For the text-containing cell, return its midpoint in [X, Y] coordinate format. 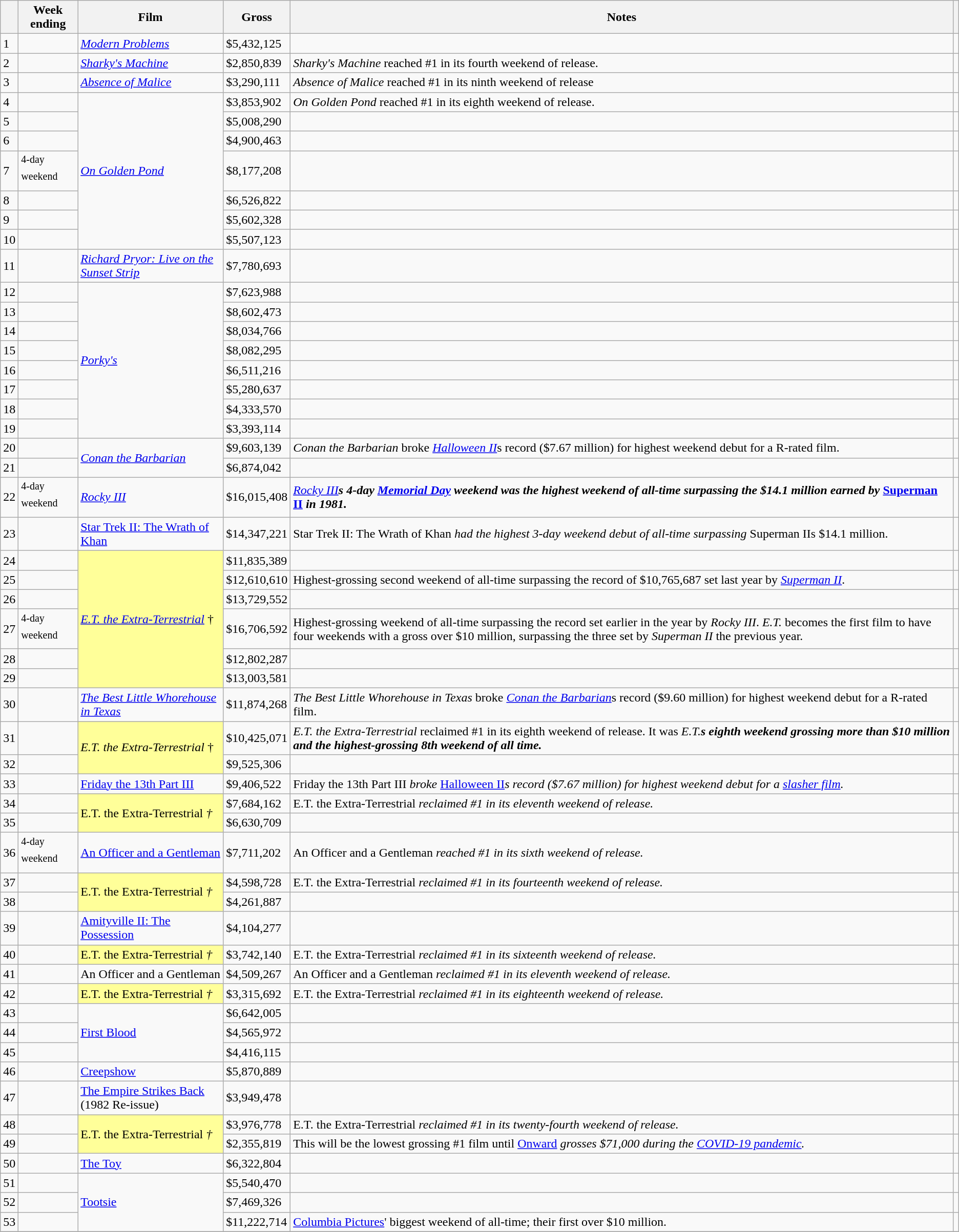
E.T. the Extra-Terrestrial reclaimed #1 in its eleventh weekend of release. [622, 803]
45 [9, 1052]
$5,507,123 [257, 239]
Columbia Pictures' biggest weekend of all-time; their first over $10 million. [622, 1222]
$3,853,902 [257, 102]
26 [9, 599]
$11,222,714 [257, 1222]
$16,015,408 [257, 497]
44 [9, 1032]
The Best Little Whorehouse in Texas broke Conan the Barbarians record ($9.60 million) for highest weekend debut for a R-rated film. [622, 705]
Rocky III [151, 497]
32 [9, 764]
$3,976,778 [257, 1124]
This will be the lowest grossing #1 film until Onward grosses $71,000 during the COVID-19 pandemic. [622, 1144]
3 [9, 82]
Conan the Barbarian broke Halloween IIs record ($7.67 million) for highest weekend debut for a R-rated film. [622, 448]
The Best Little Whorehouse in Texas [151, 705]
$7,623,988 [257, 292]
39 [9, 928]
$8,082,295 [257, 351]
E.T. the Extra-Terrestrial reclaimed #1 in its sixteenth weekend of release. [622, 954]
6 [9, 141]
Notes [622, 17]
Tootsie [151, 1202]
$5,540,470 [257, 1183]
$2,355,819 [257, 1144]
42 [9, 993]
$7,469,326 [257, 1202]
35 [9, 823]
Highest-grossing second weekend of all-time surpassing the record of $10,765,687 set last year by Superman II. [622, 580]
The Empire Strikes Back (1982 Re-issue) [151, 1098]
$11,874,268 [257, 705]
50 [9, 1163]
Week ending [48, 17]
4 [9, 102]
Creepshow [151, 1072]
Conan the Barbarian [151, 458]
$7,711,202 [257, 853]
$9,525,306 [257, 764]
27 [9, 629]
On Golden Pond [151, 171]
33 [9, 784]
$12,610,610 [257, 580]
$10,425,071 [257, 738]
$6,630,709 [257, 823]
30 [9, 705]
$14,347,221 [257, 534]
$4,598,728 [257, 882]
$5,602,328 [257, 220]
Absence of Malice [151, 82]
Amityville II: The Possession [151, 928]
$4,509,267 [257, 974]
E.T. the Extra-Terrestrial reclaimed #1 in its twenty-fourth weekend of release. [622, 1124]
Film [151, 17]
$6,322,804 [257, 1163]
7 [9, 171]
An Officer and a Gentleman reclaimed #1 in its eleventh weekend of release. [622, 974]
$5,870,889 [257, 1072]
$6,642,005 [257, 1013]
41 [9, 974]
$13,729,552 [257, 599]
53 [9, 1222]
29 [9, 678]
$6,526,822 [257, 200]
9 [9, 220]
$12,802,287 [257, 659]
$7,780,693 [257, 265]
$3,315,692 [257, 993]
43 [9, 1013]
$11,835,389 [257, 560]
$4,900,463 [257, 141]
12 [9, 292]
21 [9, 468]
$4,333,570 [257, 409]
$9,603,139 [257, 448]
$5,008,290 [257, 121]
37 [9, 882]
Star Trek II: The Wrath of Khan had the highest 3-day weekend debut of all-time surpassing Superman IIs $14.1 million. [622, 534]
28 [9, 659]
$7,684,162 [257, 803]
Sharky's Machine [151, 63]
E.T. the Extra-Terrestrial reclaimed #1 in its eighteenth weekend of release. [622, 993]
40 [9, 954]
1 [9, 44]
Star Trek II: The Wrath of Khan [151, 534]
51 [9, 1183]
$8,034,766 [257, 331]
49 [9, 1144]
19 [9, 429]
34 [9, 803]
52 [9, 1202]
$4,416,115 [257, 1052]
8 [9, 200]
$13,003,581 [257, 678]
Friday the 13th Part III [151, 784]
$9,406,522 [257, 784]
$5,280,637 [257, 390]
18 [9, 409]
$2,850,839 [257, 63]
$6,511,216 [257, 370]
31 [9, 738]
11 [9, 265]
22 [9, 497]
$3,290,111 [257, 82]
14 [9, 331]
$3,742,140 [257, 954]
5 [9, 121]
10 [9, 239]
17 [9, 390]
16 [9, 370]
Absence of Malice reached #1 in its ninth weekend of release [622, 82]
Richard Pryor: Live on the Sunset Strip [151, 265]
$3,949,478 [257, 1098]
Modern Problems [151, 44]
15 [9, 351]
Rocky IIIs 4-day Memorial Day weekend was the highest weekend of all-time surpassing the $14.1 million earned by Superman II in 1981. [622, 497]
$5,432,125 [257, 44]
Friday the 13th Part III broke Halloween IIs record ($7.67 million) for highest weekend debut for a slasher film. [622, 784]
20 [9, 448]
E.T. the Extra-Terrestrial reclaimed #1 in its fourteenth weekend of release. [622, 882]
$4,104,277 [257, 928]
$8,602,473 [257, 312]
48 [9, 1124]
2 [9, 63]
$6,874,042 [257, 468]
38 [9, 902]
First Blood [151, 1032]
$16,706,592 [257, 629]
24 [9, 560]
47 [9, 1098]
13 [9, 312]
$8,177,208 [257, 171]
46 [9, 1072]
$4,565,972 [257, 1032]
23 [9, 534]
36 [9, 853]
$4,261,887 [257, 902]
Sharky's Machine reached #1 in its fourth weekend of release. [622, 63]
An Officer and a Gentleman reached #1 in its sixth weekend of release. [622, 853]
25 [9, 580]
On Golden Pond reached #1 in its eighth weekend of release. [622, 102]
Porky's [151, 360]
The Toy [151, 1163]
$3,393,114 [257, 429]
Gross [257, 17]
